Extract the [x, y] coordinate from the center of the cell holding the provided text.  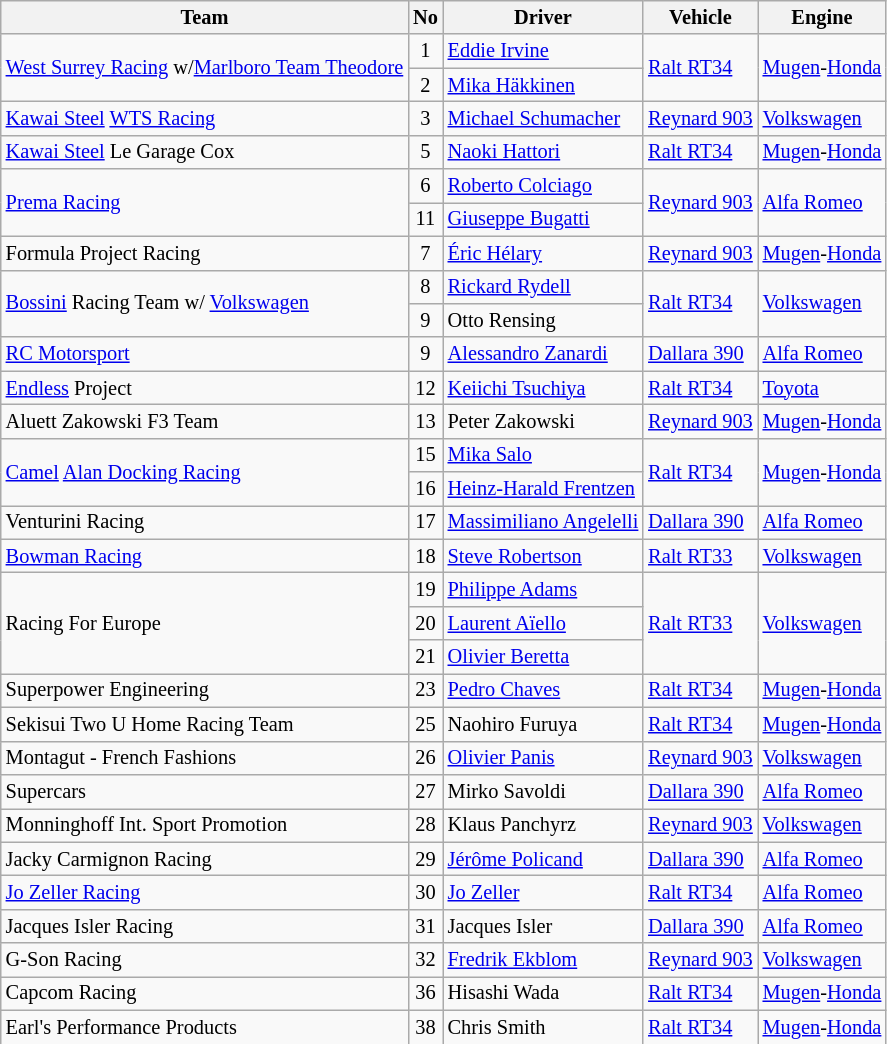
Alessandro Zanardi [544, 354]
Engine [822, 17]
Formula Project Racing [204, 253]
Philippe Adams [544, 589]
Supercars [204, 791]
5 [426, 152]
Eddie Irvine [544, 51]
Olivier Beretta [544, 657]
Mika Salo [544, 455]
Toyota [822, 388]
Michael Schumacher [544, 118]
Mika Häkkinen [544, 85]
Klaus Panchyrz [544, 825]
20 [426, 623]
21 [426, 657]
Keiichi Tsuchiya [544, 388]
Éric Hélary [544, 253]
11 [426, 219]
Montagut - French Fashions [204, 758]
Hisashi Wada [544, 993]
Aluett Zakowski F3 Team [204, 421]
Bossini Racing Team w/ Volkswagen [204, 304]
15 [426, 455]
Driver [544, 17]
Steve Robertson [544, 556]
Jo Zeller [544, 892]
17 [426, 522]
Giuseppe Bugatti [544, 219]
Racing For Europe [204, 622]
No [426, 17]
23 [426, 690]
Laurent Aïello [544, 623]
32 [426, 960]
Massimiliano Angelelli [544, 522]
Peter Zakowski [544, 421]
Camel Alan Docking Racing [204, 472]
28 [426, 825]
12 [426, 388]
Venturini Racing [204, 522]
Endless Project [204, 388]
Heinz-Harald Frentzen [544, 489]
Jo Zeller Racing [204, 892]
29 [426, 859]
Jérôme Policand [544, 859]
Monninghoff Int. Sport Promotion [204, 825]
Roberto Colciago [544, 186]
8 [426, 287]
Naoki Hattori [544, 152]
19 [426, 589]
Earl's Performance Products [204, 1027]
Team [204, 17]
West Surrey Racing w/Marlboro Team Theodore [204, 68]
Prema Racing [204, 202]
Otto Rensing [544, 320]
18 [426, 556]
6 [426, 186]
31 [426, 926]
Mirko Savoldi [544, 791]
Superpower Engineering [204, 690]
3 [426, 118]
1 [426, 51]
Sekisui Two U Home Racing Team [204, 724]
16 [426, 489]
26 [426, 758]
30 [426, 892]
36 [426, 993]
Olivier Panis [544, 758]
Bowman Racing [204, 556]
Vehicle [700, 17]
25 [426, 724]
Kawai Steel WTS Racing [204, 118]
Chris Smith [544, 1027]
Pedro Chaves [544, 690]
G-Son Racing [204, 960]
38 [426, 1027]
27 [426, 791]
Capcom Racing [204, 993]
Rickard Rydell [544, 287]
7 [426, 253]
Naohiro Furuya [544, 724]
13 [426, 421]
Jacky Carmignon Racing [204, 859]
2 [426, 85]
RC Motorsport [204, 354]
Jacques Isler [544, 926]
Kawai Steel Le Garage Cox [204, 152]
Fredrik Ekblom [544, 960]
Jacques Isler Racing [204, 926]
